Locate the cell with the specified text and output its [x, y] center coordinate. 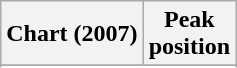
Peakposition [189, 34]
Chart (2007) [72, 34]
